Search for the cell housing the specified text and yield its (x, y) center coordinate. 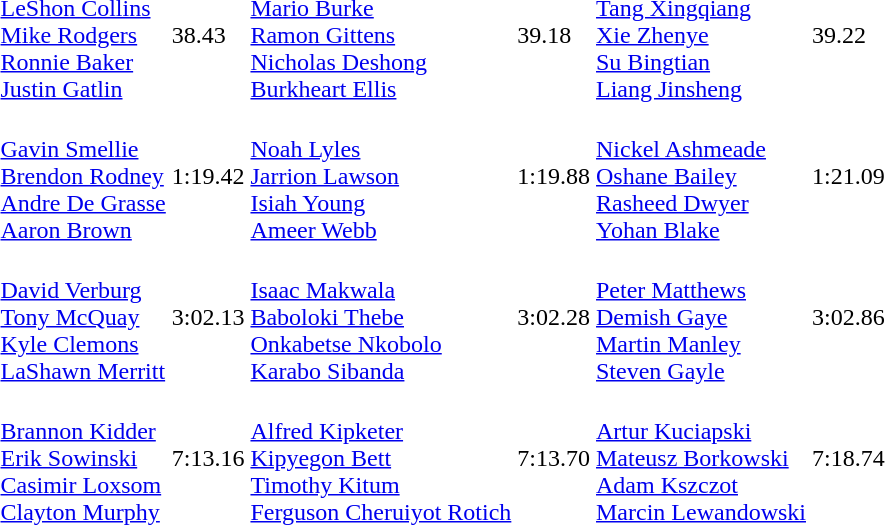
3:02.28 (554, 317)
1:19.88 (554, 176)
Isaac MakwalaBaboloki ThebeOnkabetse NkoboloKarabo Sibanda (381, 317)
Noah LylesJarrion LawsonIsiah YoungAmeer Webb (381, 176)
1:19.42 (208, 176)
Peter MatthewsDemish GayeMartin ManleySteven Gayle (702, 317)
Nickel AshmeadeOshane BaileyRasheed DwyerYohan Blake (702, 176)
3:02.13 (208, 317)
